Extract the [x, y] coordinate from the center of the cell holding the provided text.  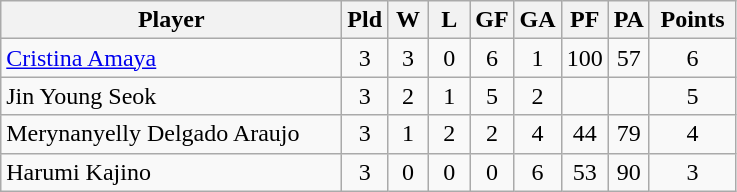
GA [538, 20]
PA [628, 20]
L [450, 20]
Cristina Amaya [172, 58]
Points [692, 20]
Player [172, 20]
Merynanyelly Delgado Araujo [172, 134]
Harumi Kajino [172, 172]
Jin Young Seok [172, 96]
100 [584, 58]
PF [584, 20]
GF [492, 20]
53 [584, 172]
44 [584, 134]
57 [628, 58]
Pld [365, 20]
W [408, 20]
79 [628, 134]
90 [628, 172]
